Search for the cell housing the specified text and yield its (X, Y) center coordinate. 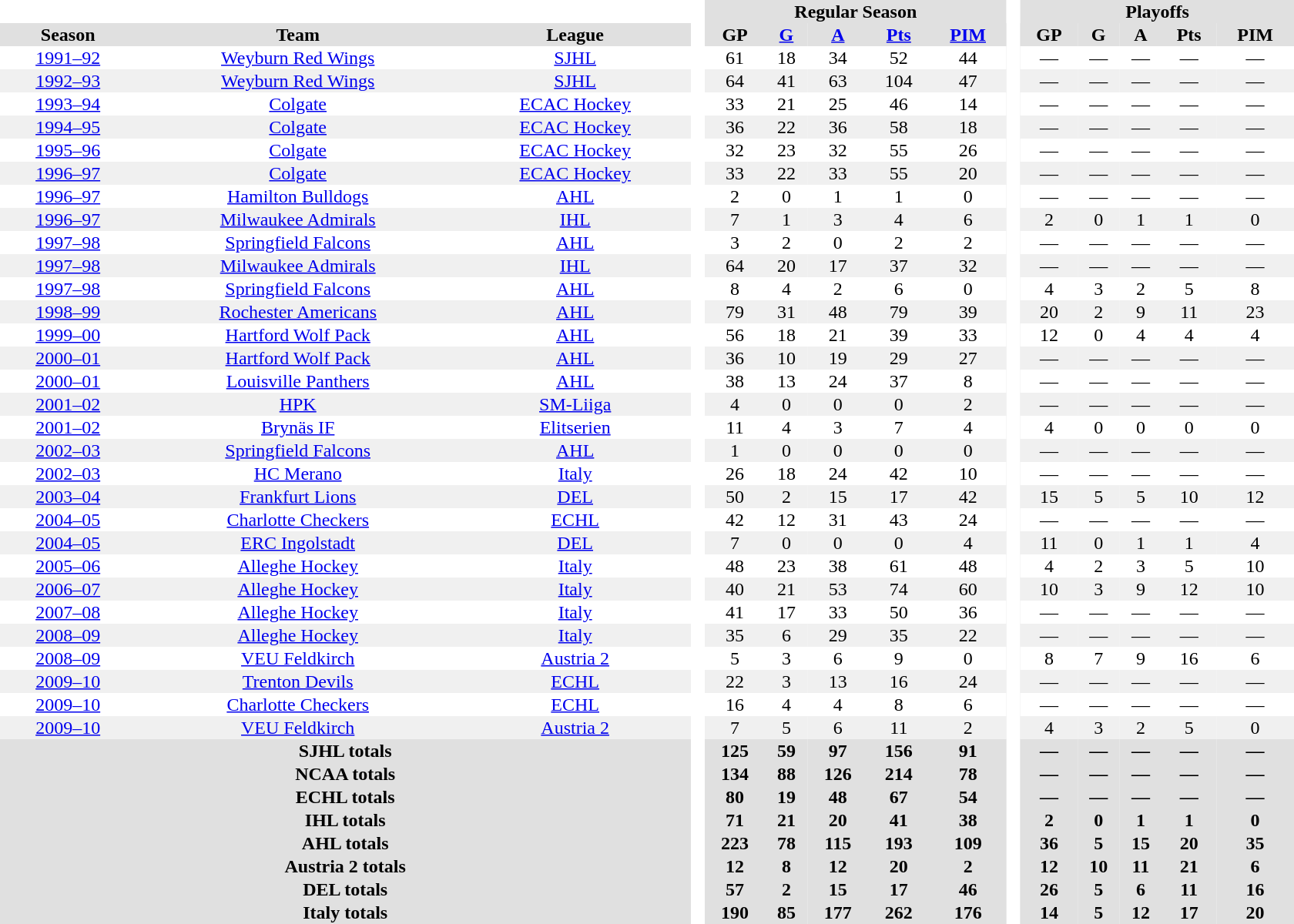
Trenton Devils (297, 681)
262 (898, 912)
Rochester Americans (297, 312)
HC Merano (297, 474)
Hamilton Bulldogs (297, 196)
Elitserien (575, 427)
193 (898, 843)
Austria 2 totals (345, 866)
ECHL totals (345, 797)
1999–00 (68, 335)
223 (735, 843)
1995–96 (68, 150)
47 (967, 81)
AHL totals (345, 843)
88 (787, 774)
ERC Ingolstadt (297, 543)
44 (967, 58)
1992–93 (68, 81)
53 (838, 589)
214 (898, 774)
80 (735, 797)
25 (838, 104)
Frankfurt Lions (297, 497)
59 (787, 751)
74 (898, 589)
109 (967, 843)
57 (735, 889)
HPK (297, 404)
43 (898, 520)
IHL totals (345, 820)
58 (898, 127)
176 (967, 912)
1994–95 (68, 127)
34 (838, 58)
SM-Liiga (575, 404)
91 (967, 751)
2003–04 (68, 497)
54 (967, 797)
71 (735, 820)
2006–07 (68, 589)
156 (898, 751)
1998–99 (68, 312)
Louisville Panthers (297, 381)
126 (838, 774)
Italy totals (345, 912)
Season (68, 35)
190 (735, 912)
177 (838, 912)
1993–94 (68, 104)
Regular Season (856, 12)
27 (967, 358)
1991–92 (68, 58)
NCAA totals (345, 774)
125 (735, 751)
63 (838, 81)
134 (735, 774)
2007–08 (68, 612)
52 (898, 58)
League (575, 35)
2005–06 (68, 566)
115 (838, 843)
56 (735, 335)
DEL totals (345, 889)
Brynäs IF (297, 427)
67 (898, 797)
40 (735, 589)
SJHL totals (345, 751)
104 (898, 81)
97 (838, 751)
60 (967, 589)
Playoffs (1157, 12)
Team (297, 35)
85 (787, 912)
